Scan for the cell matching the given text and deliver its (X, Y) coordinate at center. 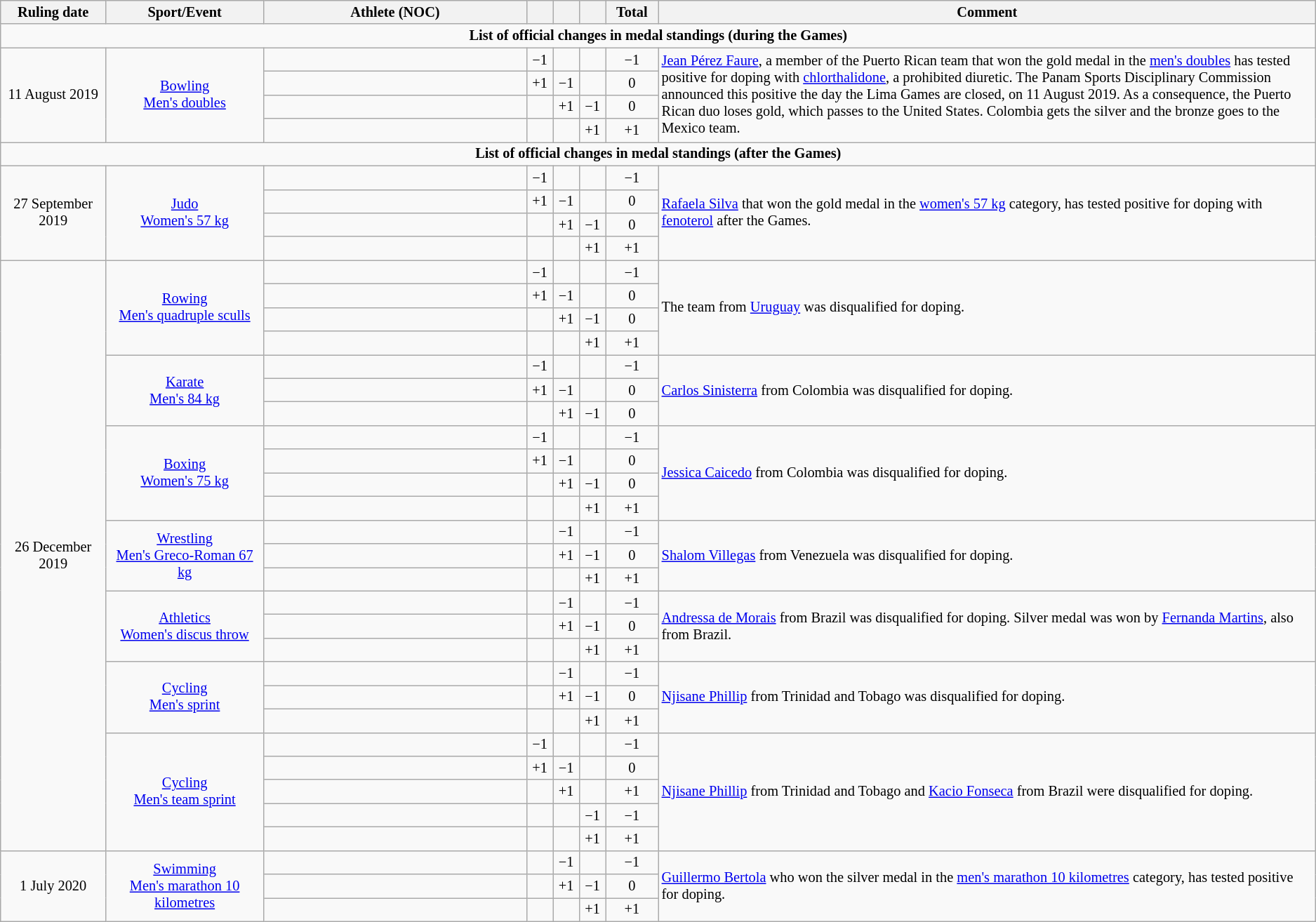
Njisane Phillip from Trinidad and Tobago was disqualified for doping. (987, 697)
26 December 2019 (53, 556)
BoxingWomen's 75 kg (185, 473)
CyclingMen's sprint (185, 697)
List of official changes in medal standings (during the Games) (658, 36)
Total (632, 12)
Ruling date (53, 12)
List of official changes in medal standings (after the Games) (658, 154)
1 July 2020 (53, 886)
The team from Uruguay was disqualified for doping. (987, 307)
CyclingMen's team sprint (185, 791)
27 September 2019 (53, 213)
Carlos Sinisterra from Colombia was disqualified for doping. (987, 390)
Comment (987, 12)
WrestlingMen's Greco-Roman 67 kg (185, 556)
Shalom Villegas from Venezuela was disqualified for doping. (987, 556)
Guillermo Bertola who won the silver medal in the men's marathon 10 kilometres category, has tested positive for doping. (987, 886)
11 August 2019 (53, 95)
Rafaela Silva that won the gold medal in the women's 57 kg category, has tested positive for doping with fenoterol after the Games. (987, 213)
SwimmingMen's marathon 10 kilometres (185, 886)
Andressa de Morais from Brazil was disqualified for doping. Silver medal was won by Fernanda Martins, also from Brazil. (987, 626)
Njisane Phillip from Trinidad and Tobago and Kacio Fonseca from Brazil were disqualified for doping. (987, 791)
RowingMen's quadruple sculls (185, 307)
Jessica Caicedo from Colombia was disqualified for doping. (987, 473)
BowlingMen's doubles (185, 95)
Sport/Event (185, 12)
JudoWomen's 57 kg (185, 213)
Athlete (NOC) (396, 12)
AthleticsWomen's discus throw (185, 626)
KarateMen's 84 kg (185, 390)
